Return (X, Y) of the center of cell containing provided text 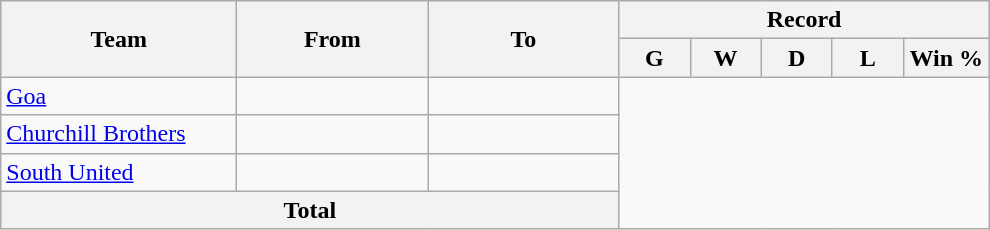
Churchill Brothers (119, 134)
To (524, 39)
D (796, 58)
From (332, 39)
Win % (946, 58)
Record (804, 20)
W (726, 58)
G (654, 58)
Team (119, 39)
Total (310, 210)
Goa (119, 96)
L (868, 58)
South United (119, 172)
